Pinpoint the cell where the given text exists, returning its [x, y] midpoint coordinate. 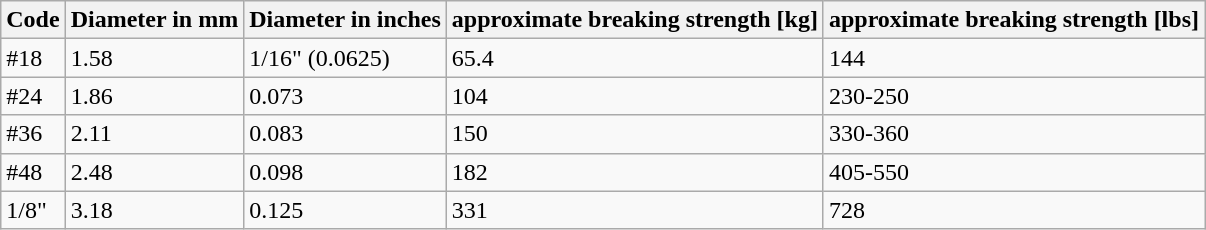
#24 [33, 96]
#48 [33, 172]
0.073 [346, 96]
331 [634, 210]
approximate breaking strength [lbs] [1014, 20]
1/16" (0.0625) [346, 58]
2.48 [154, 172]
#36 [33, 134]
Diameter in mm [154, 20]
144 [1014, 58]
2.11 [154, 134]
0.083 [346, 134]
Diameter in inches [346, 20]
approximate breaking strength [kg] [634, 20]
330-360 [1014, 134]
182 [634, 172]
#18 [33, 58]
Code [33, 20]
104 [634, 96]
1.86 [154, 96]
3.18 [154, 210]
230-250 [1014, 96]
65.4 [634, 58]
150 [634, 134]
0.098 [346, 172]
728 [1014, 210]
1/8" [33, 210]
1.58 [154, 58]
0.125 [346, 210]
405-550 [1014, 172]
